Search for the cell housing the specified text and yield its [X, Y] center coordinate. 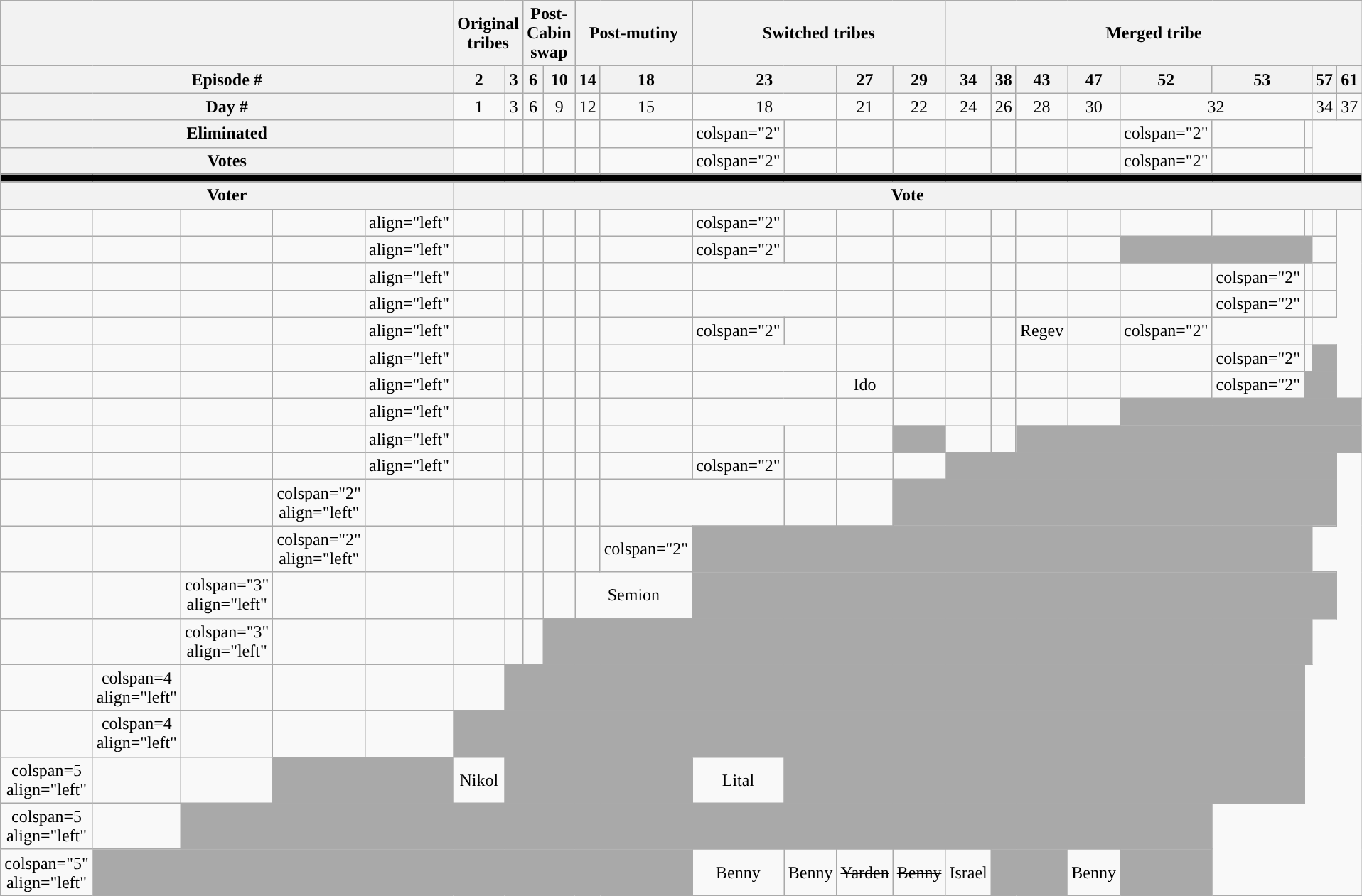
Day # [227, 107]
2 [479, 80]
29 [919, 80]
43 [1041, 80]
57 [1325, 80]
21 [864, 107]
47 [1094, 80]
1 [479, 107]
Lital [739, 780]
14 [587, 80]
Post-mutiny [634, 33]
30 [1094, 107]
Votes [227, 161]
Vote [908, 195]
Switched tribes [819, 33]
12 [587, 107]
22 [919, 107]
53 [1262, 80]
15 [646, 107]
Voter [227, 195]
10 [560, 80]
Merged tribe [1154, 33]
colspan="5" align="left" [47, 873]
Nikol [479, 780]
27 [864, 80]
38 [1004, 80]
Israel [968, 873]
Yarden [864, 873]
24 [968, 107]
28 [1041, 107]
26 [1004, 107]
37 [1349, 107]
32 [1216, 107]
Post-Cabin swap [549, 33]
52 [1166, 80]
Ido [864, 385]
9 [560, 107]
Regev [1041, 330]
61 [1349, 80]
Semion [634, 595]
Original tribes [488, 33]
23 [765, 80]
Episode # [227, 80]
Eliminated [227, 134]
